Determine the [x, y] coordinate at the center of the cell enclosing the given text.  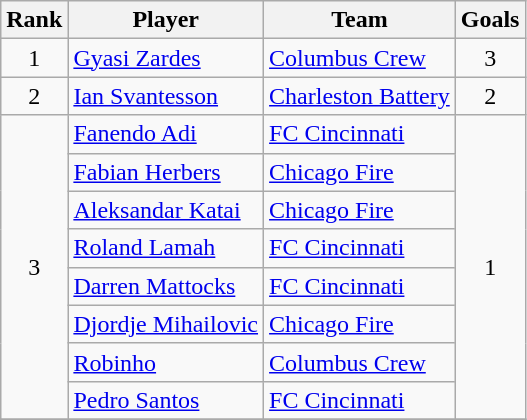
Charleston Battery [360, 96]
Robinho [166, 362]
Team [360, 20]
Rank [34, 20]
Fanendo Adi [166, 134]
Fabian Herbers [166, 172]
Aleksandar Katai [166, 210]
Darren Mattocks [166, 286]
Ian Svantesson [166, 96]
Roland Lamah [166, 248]
Goals [490, 20]
Djordje Mihailovic [166, 324]
Gyasi Zardes [166, 58]
Pedro Santos [166, 400]
Player [166, 20]
